Output the (X, Y) coordinate of the center of the cell containing the given text.  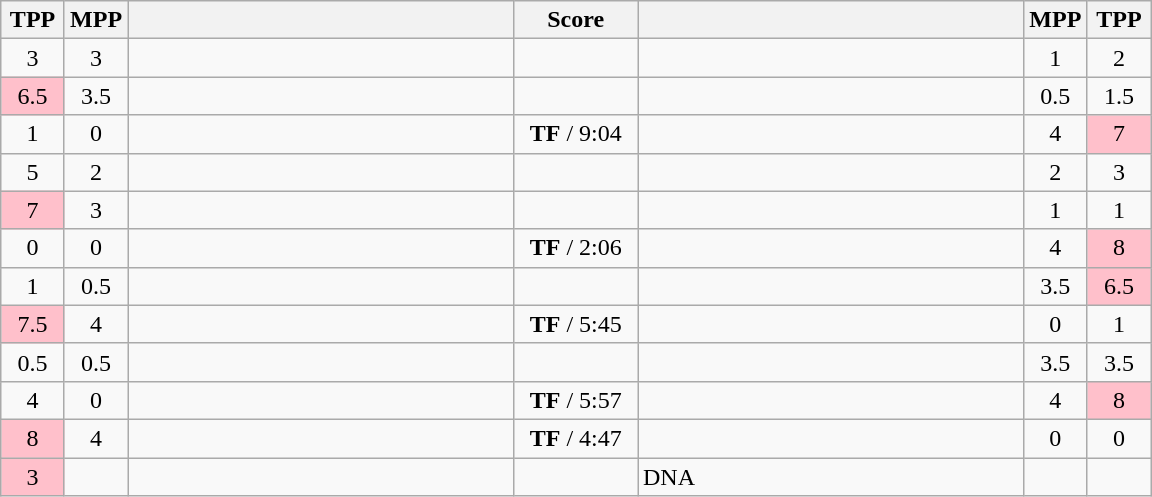
1.5 (1119, 96)
Score (576, 20)
TF / 4:47 (576, 438)
TF / 2:06 (576, 248)
TF / 5:45 (576, 324)
DNA (831, 477)
7.5 (33, 324)
TF / 9:04 (576, 134)
TF / 5:57 (576, 400)
5 (33, 172)
